Determine the (X, Y) coordinate at the center of the cell enclosing the given text.  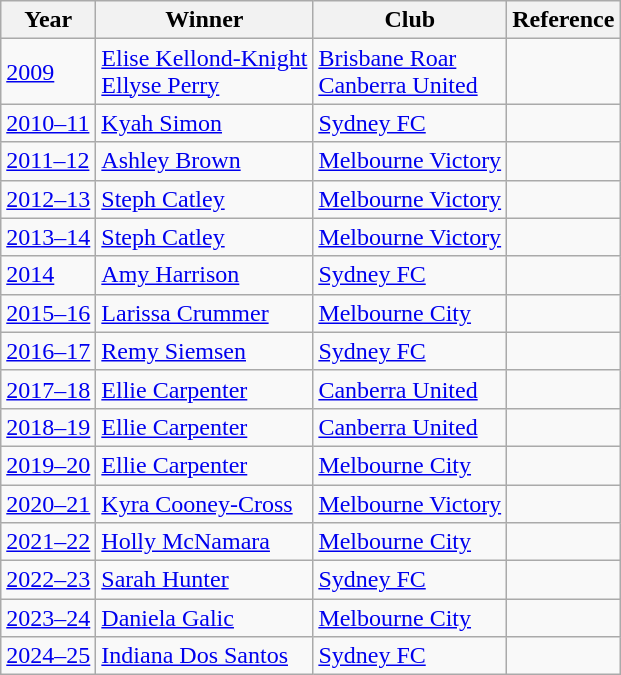
Reference (564, 20)
Kyra Cooney-Cross (204, 503)
Elise Kellond-Knight Ellyse Perry (204, 72)
2020–21 (48, 503)
2024–25 (48, 656)
2013–14 (48, 237)
2014 (48, 275)
2016–17 (48, 351)
2017–18 (48, 389)
Brisbane Roar Canberra United (410, 72)
2015–16 (48, 313)
Larissa Crummer (204, 313)
2010–11 (48, 123)
Holly McNamara (204, 542)
Daniela Galic (204, 618)
2021–22 (48, 542)
2018–19 (48, 427)
2012–13 (48, 199)
2022–23 (48, 580)
Amy Harrison (204, 275)
Indiana Dos Santos (204, 656)
2019–20 (48, 465)
Year (48, 20)
Winner (204, 20)
Club (410, 20)
2009 (48, 72)
Sarah Hunter (204, 580)
2011–12 (48, 161)
2023–24 (48, 618)
Kyah Simon (204, 123)
Ashley Brown (204, 161)
Remy Siemsen (204, 351)
